Determine the (x, y) coordinate at the center of the cell enclosing the given text.  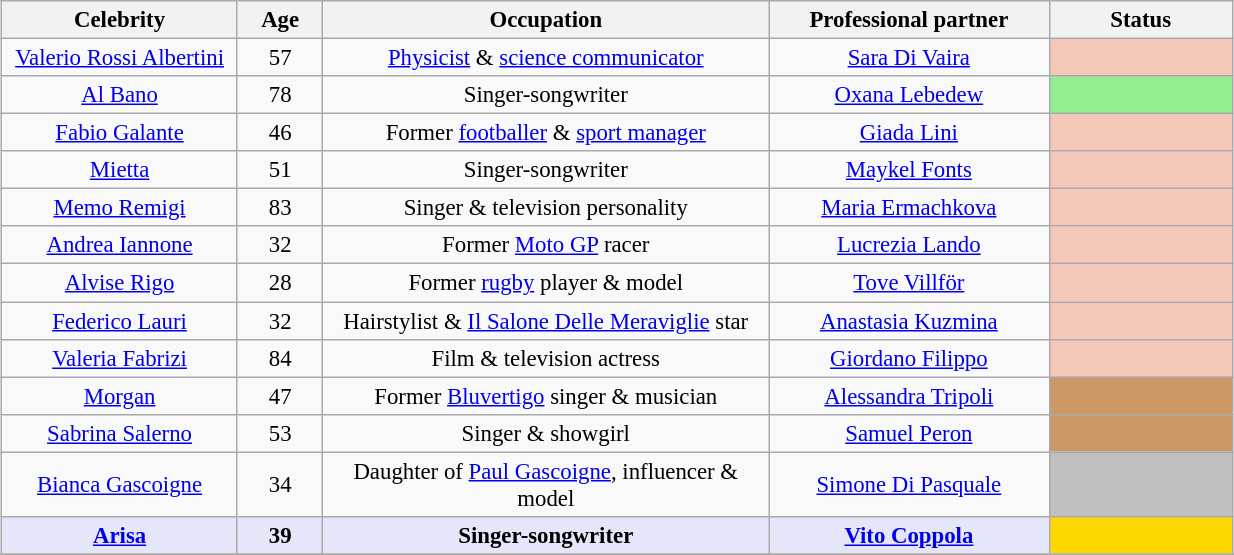
Sabrina Salerno (120, 433)
Hairstylist & Il Salone Delle Meraviglie star (546, 321)
Sara Di Vaira (910, 57)
Valeria Fabrizi (120, 358)
Singer & showgirl (546, 433)
Professional partner (910, 20)
Age (280, 20)
Mietta (120, 170)
Former rugby player & model (546, 283)
Singer & television personality (546, 208)
Film & television actress (546, 358)
Occupation (546, 20)
Valerio Rossi Albertini (120, 57)
84 (280, 358)
Fabio Galante (120, 133)
34 (280, 484)
Tove Villför (910, 283)
39 (280, 535)
78 (280, 95)
Former footballer & sport manager (546, 133)
Vito Coppola (910, 535)
Oxana Lebedew (910, 95)
57 (280, 57)
Bianca Gascoigne (120, 484)
Maria Ermachkova (910, 208)
51 (280, 170)
Daughter of Paul Gascoigne, influencer & model (546, 484)
47 (280, 396)
Memo Remigi (120, 208)
83 (280, 208)
Arisa (120, 535)
Anastasia Kuzmina (910, 321)
46 (280, 133)
Former Bluvertigo singer & musician (546, 396)
Alvise Rigo (120, 283)
Status (1140, 20)
Morgan (120, 396)
Samuel Peron (910, 433)
Alessandra Tripoli (910, 396)
Al Bano (120, 95)
28 (280, 283)
Giordano Filippo (910, 358)
Lucrezia Lando (910, 245)
Former Moto GP racer (546, 245)
Physicist & science communicator (546, 57)
Andrea Iannone (120, 245)
Federico Lauri (120, 321)
Giada Lini (910, 133)
53 (280, 433)
Celebrity (120, 20)
Maykel Fonts (910, 170)
Simone Di Pasquale (910, 484)
